Return the [x, y] coordinate for the center point of the cell that contains the specified text.  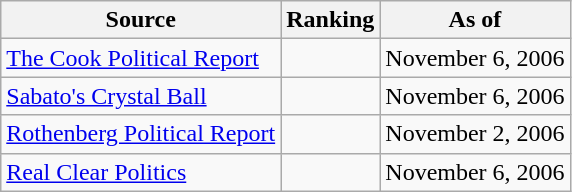
Sabato's Crystal Ball [141, 96]
As of [475, 20]
Source [141, 20]
Rothenberg Political Report [141, 134]
November 2, 2006 [475, 134]
The Cook Political Report [141, 58]
Ranking [330, 20]
Real Clear Politics [141, 172]
